Provide the (X, Y) coordinate of the cell's center where the given text is located.  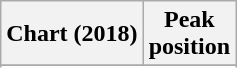
Chart (2018) (72, 34)
Peakposition (189, 34)
